Return the (X, Y) coordinate for the center point of the cell that contains the specified text.  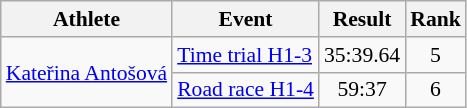
5 (436, 55)
Kateřina Antošová (86, 72)
Athlete (86, 19)
Result (362, 19)
59:37 (362, 90)
Rank (436, 19)
35:39.64 (362, 55)
Road race H1-4 (246, 90)
Time trial H1-3 (246, 55)
Event (246, 19)
6 (436, 90)
